Extract the (x, y) coordinate from the center of the cell holding the provided text.  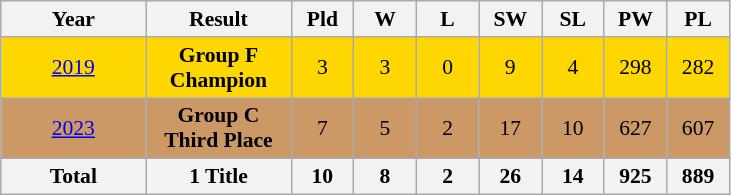
SW (510, 19)
14 (574, 177)
8 (386, 177)
925 (636, 177)
Year (74, 19)
298 (636, 68)
607 (698, 128)
Group F Champion (218, 68)
889 (698, 177)
5 (386, 128)
4 (574, 68)
7 (322, 128)
17 (510, 128)
627 (636, 128)
PW (636, 19)
9 (510, 68)
L (448, 19)
282 (698, 68)
Result (218, 19)
2023 (74, 128)
Group C Third Place (218, 128)
0 (448, 68)
1 Title (218, 177)
26 (510, 177)
Pld (322, 19)
PL (698, 19)
W (386, 19)
Total (74, 177)
2019 (74, 68)
SL (574, 19)
